Detect which cell encompasses the target text, then output its [X, Y] center coordinate. 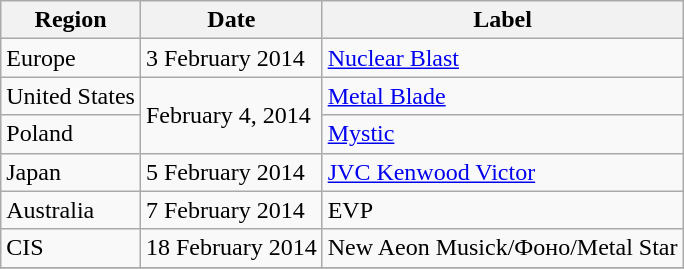
Mystic [502, 134]
Japan [71, 172]
February 4, 2014 [231, 115]
5 February 2014 [231, 172]
Europe [71, 58]
United States [71, 96]
Label [502, 20]
EVP [502, 210]
Poland [71, 134]
7 February 2014 [231, 210]
CIS [71, 248]
18 February 2014 [231, 248]
Date [231, 20]
Nuclear Blast [502, 58]
Metal Blade [502, 96]
Region [71, 20]
New Aeon Musick/Фоно/Metal Star [502, 248]
Australia [71, 210]
3 February 2014 [231, 58]
JVC Kenwood Victor [502, 172]
